Pinpoint the cell where the given text exists, returning its (x, y) midpoint coordinate. 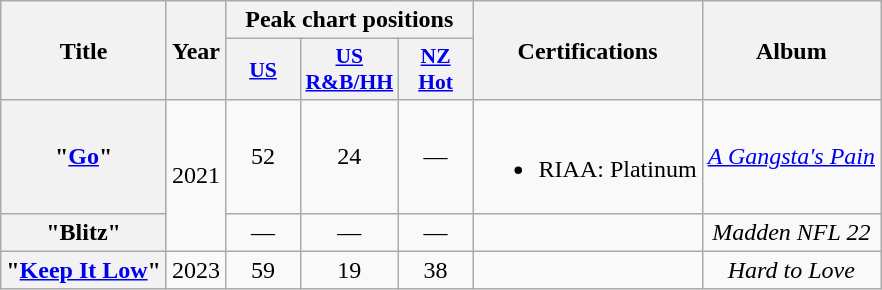
Madden NFL 22 (791, 232)
US (264, 70)
38 (436, 270)
Peak chart positions (350, 20)
Title (84, 50)
NZHot (436, 70)
RIAA: Platinum (588, 156)
2023 (196, 270)
Certifications (588, 50)
USR&B/HH (349, 70)
"Go" (84, 156)
Year (196, 50)
19 (349, 270)
"Keep It Low" (84, 270)
2021 (196, 176)
59 (264, 270)
A Gangsta's Pain (791, 156)
Hard to Love (791, 270)
24 (349, 156)
52 (264, 156)
Album (791, 50)
"Blitz" (84, 232)
